Provide the (X, Y) coordinate of the cell's center where the given text is located.  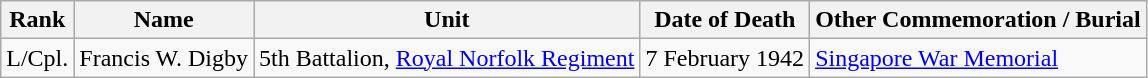
Name (164, 20)
L/Cpl. (38, 58)
5th Battalion, Royal Norfolk Regiment (447, 58)
Francis W. Digby (164, 58)
7 February 1942 (725, 58)
Date of Death (725, 20)
Other Commemoration / Burial (978, 20)
Unit (447, 20)
Rank (38, 20)
Singapore War Memorial (978, 58)
